Provide the (x, y) coordinate of the cell's center where the given text is located.  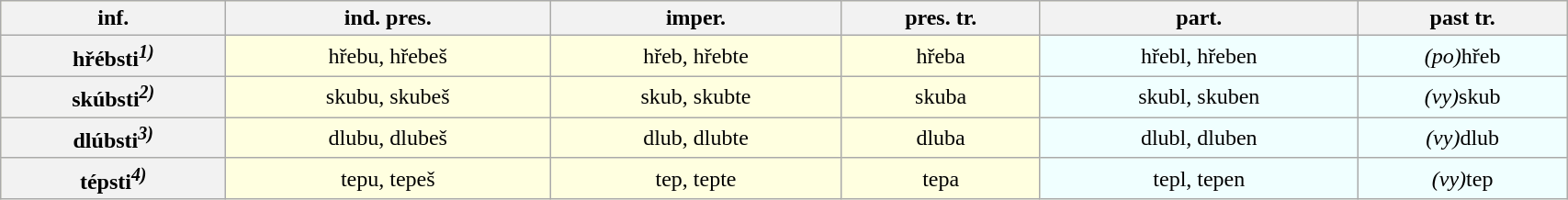
(vy)dlub (1462, 138)
tepl, tepen (1200, 178)
part. (1200, 18)
tepu, tepeš (388, 178)
hřebl, hřeben (1200, 57)
(vy)tep (1462, 178)
(po)hřeb (1462, 57)
ind. pres. (388, 18)
hřeba (941, 57)
dluba (941, 138)
hřébsti1) (114, 57)
inf. (114, 18)
skubu, skubeš (388, 97)
pres. tr. (941, 18)
past tr. (1462, 18)
imper. (696, 18)
dlubu, dlubeš (388, 138)
tépsti4) (114, 178)
hřeb, hřebte (696, 57)
skubl, skuben (1200, 97)
skub, skubte (696, 97)
hřebu, hřebeš (388, 57)
skúbsti2) (114, 97)
tep, tepte (696, 178)
(vy)skub (1462, 97)
dlubl, dluben (1200, 138)
skuba (941, 97)
dlúbsti3) (114, 138)
dlub, dlubte (696, 138)
tepa (941, 178)
